Provide the [x, y] coordinate of the cell's center where the given text is located.  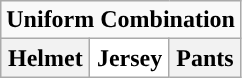
Uniform Combination [121, 20]
Jersey [130, 58]
Helmet [46, 58]
Pants [204, 58]
